Extract the (X, Y) coordinate from the center of the cell holding the provided text.  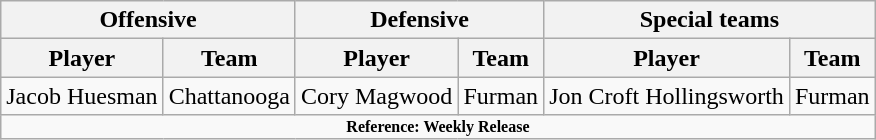
Offensive (148, 20)
Chattanooga (229, 96)
Cory Magwood (376, 96)
Jacob Huesman (82, 96)
Jon Croft Hollingsworth (667, 96)
Reference: Weekly Release (438, 127)
Defensive (419, 20)
Special teams (710, 20)
